Capture the cell that displays the provided text and extract its [x, y] central coordinate. 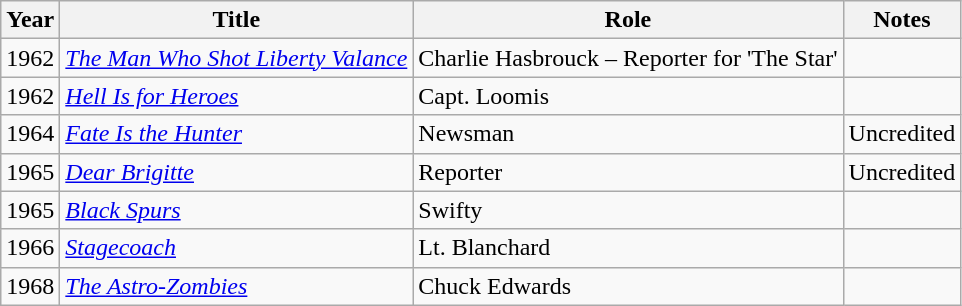
Capt. Loomis [628, 96]
Year [30, 20]
Charlie Hasbrouck – Reporter for 'The Star' [628, 58]
Chuck Edwards [628, 286]
Black Spurs [236, 210]
Notes [902, 20]
1966 [30, 248]
Role [628, 20]
Hell Is for Heroes [236, 96]
1968 [30, 286]
1964 [30, 134]
Title [236, 20]
Swifty [628, 210]
Newsman [628, 134]
Dear Brigitte [236, 172]
The Man Who Shot Liberty Valance [236, 58]
Fate Is the Hunter [236, 134]
Lt. Blanchard [628, 248]
The Astro-Zombies [236, 286]
Reporter [628, 172]
Stagecoach [236, 248]
